Scan for the cell matching the given text and deliver its [X, Y] coordinate at center. 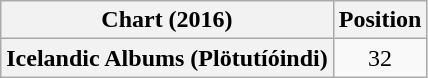
32 [380, 58]
Icelandic Albums (Plötutíóindi) [167, 58]
Chart (2016) [167, 20]
Position [380, 20]
